Search for the cell housing the specified text and yield its [X, Y] center coordinate. 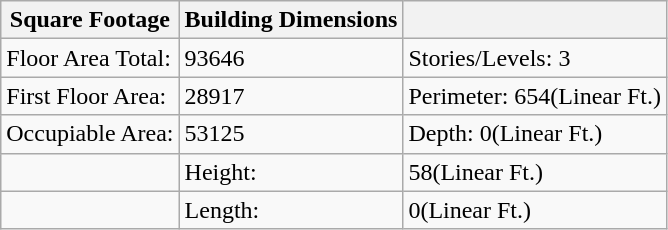
53125 [291, 134]
Floor Area Total: [90, 58]
Occupiable Area: [90, 134]
93646 [291, 58]
Perimeter: 654(Linear Ft.) [535, 96]
Depth: 0(Linear Ft.) [535, 134]
Height: [291, 172]
Stories/Levels: 3 [535, 58]
Length: [291, 210]
58(Linear Ft.) [535, 172]
28917 [291, 96]
First Floor Area: [90, 96]
0(Linear Ft.) [535, 210]
Building Dimensions [291, 20]
Square Footage [90, 20]
